Extract the [x, y] coordinate from the center of the cell holding the provided text.  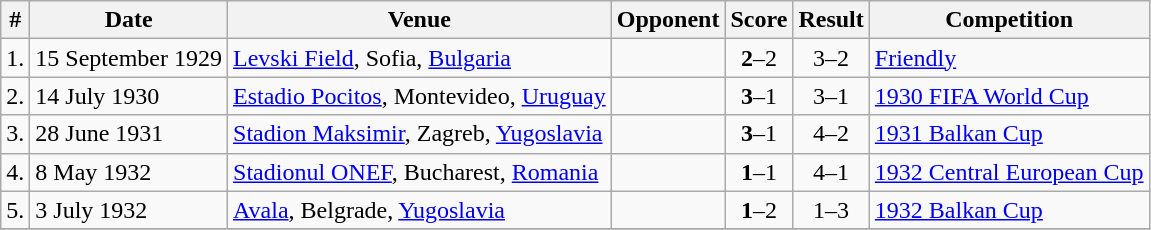
14 July 1930 [129, 96]
Opponent [668, 20]
1–1 [759, 172]
8 May 1932 [129, 172]
2–2 [759, 58]
1931 Balkan Cup [1009, 134]
Stadionul ONEF, Bucharest, Romania [420, 172]
5. [16, 210]
Avala, Belgrade, Yugoslavia [420, 210]
3 July 1932 [129, 210]
Estadio Pocitos, Montevideo, Uruguay [420, 96]
4–2 [831, 134]
1. [16, 58]
1–3 [831, 210]
Competition [1009, 20]
Stadion Maksimir, Zagreb, Yugoslavia [420, 134]
4–1 [831, 172]
1930 FIFA World Cup [1009, 96]
2. [16, 96]
1932 Central European Cup [1009, 172]
# [16, 20]
15 September 1929 [129, 58]
Levski Field, Sofia, Bulgaria [420, 58]
1–2 [759, 210]
Result [831, 20]
Friendly [1009, 58]
3–2 [831, 58]
3. [16, 134]
Score [759, 20]
Venue [420, 20]
28 June 1931 [129, 134]
1932 Balkan Cup [1009, 210]
Date [129, 20]
4. [16, 172]
